Capture the cell that displays the provided text and extract its [x, y] central coordinate. 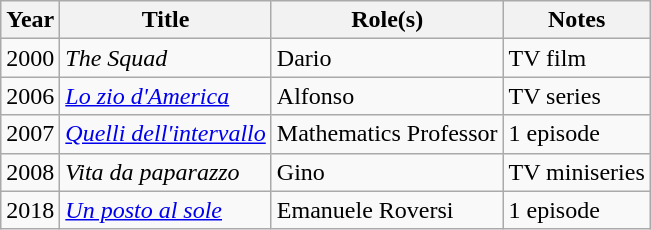
Quelli dell'intervallo [166, 134]
Gino [387, 172]
Emanuele Roversi [387, 210]
Lo zio d'America [166, 96]
Year [30, 20]
Alfonso [387, 96]
2008 [30, 172]
2018 [30, 210]
TV series [576, 96]
Vita da paparazzo [166, 172]
Title [166, 20]
2007 [30, 134]
Notes [576, 20]
Dario [387, 58]
TV film [576, 58]
Un posto al sole [166, 210]
The Squad [166, 58]
TV miniseries [576, 172]
2006 [30, 96]
Mathematics Professor [387, 134]
2000 [30, 58]
Role(s) [387, 20]
